Determine the [X, Y] coordinate at the center of the cell enclosing the given text.  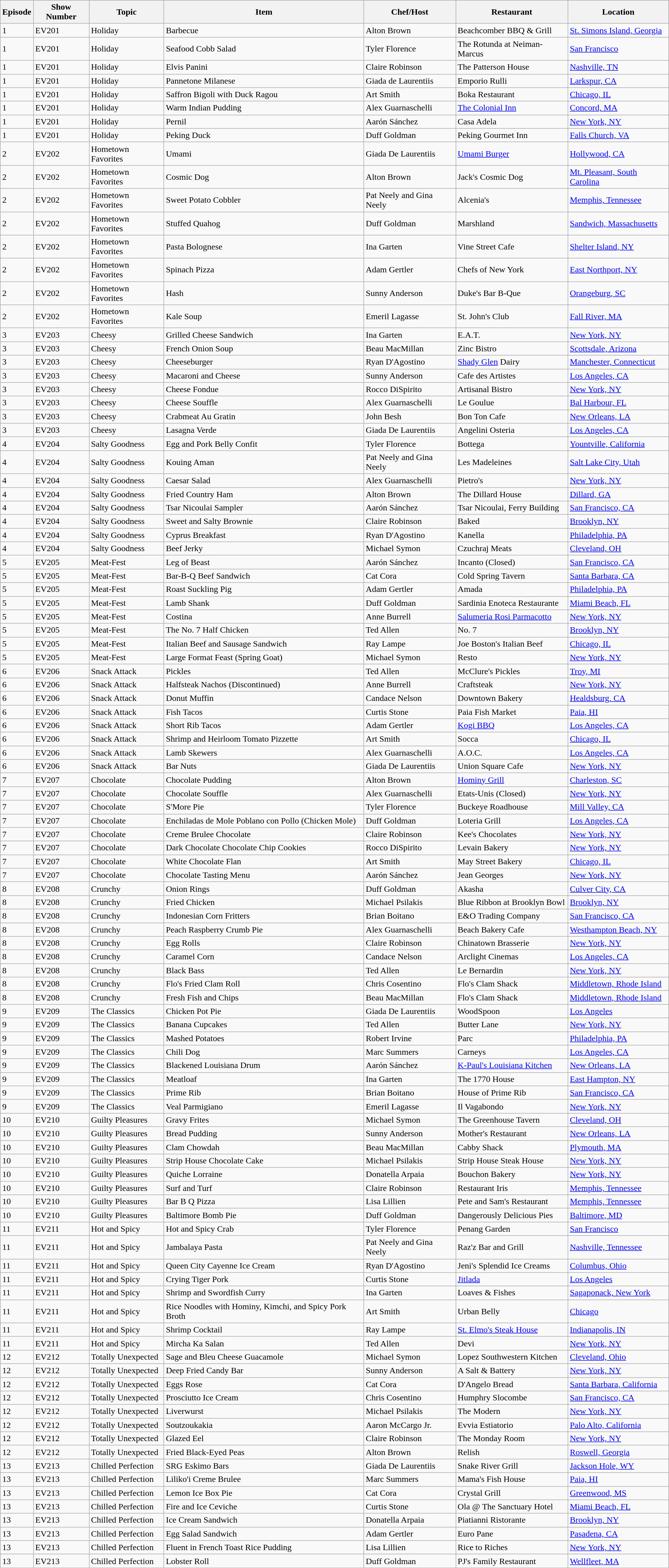
Loteria Grill [512, 821]
The No. 7 Half Chicken [264, 630]
Kouing Aman [264, 462]
The Dillard House [512, 494]
Creme Brulee Chocolate [264, 834]
Marshland [512, 223]
Beef Jerky [264, 549]
House of Prime Rib [512, 1093]
Glazed Eel [264, 1439]
Les Madeleines [512, 462]
Fried Black-Eyed Peas [264, 1452]
Prime Rib [264, 1093]
Surf and Turf [264, 1188]
Bar-B-Q Beef Sandwich [264, 576]
Chili Dog [264, 1052]
Concord, MA [618, 108]
Indonesian Corn Fritters [264, 916]
Casa Adela [512, 122]
McClure's Pickles [512, 671]
Butter Lane [512, 1025]
Hot and Spicy Crab [264, 1229]
Hash [264, 293]
Restaurant Iris [512, 1188]
Macaroni and Cheese [264, 376]
Chocolate Pudding [264, 780]
Evvia Estiatorio [512, 1425]
No. 7 [512, 630]
S'More Pie [264, 807]
Location [618, 12]
Troy, MI [618, 671]
Fall River, MA [618, 317]
Baltimore Bomb Pie [264, 1215]
Baltimore, MD [618, 1215]
Crabmeat Au Gratin [264, 416]
Strip House Chocolate Cake [264, 1161]
Pietro's [512, 480]
Episode [17, 12]
Lamb Skewers [264, 753]
The Modern [512, 1411]
Cosmic Dog [264, 177]
Liverwurst [264, 1411]
Shady Glen Dairy [512, 362]
East Northport, NY [618, 270]
Vine Street Cafe [512, 247]
Snake River Grill [512, 1466]
Le Goulue [512, 403]
Socca [512, 739]
Rice to Riches [512, 1547]
Strip House Steak House [512, 1161]
Loaves & Fishes [512, 1293]
Cafe des Artistes [512, 376]
Tsar Nicoulai, Ferry Building [512, 508]
Resto [512, 657]
Devi [512, 1343]
Fried Country Ham [264, 494]
Ice Cream Sandwich [264, 1520]
Columbus, Ohio [618, 1266]
Zinc Bistro [512, 348]
Pete and Sam's Restaurant [512, 1202]
Pasadena, CA [618, 1534]
K-Paul's Louisiana Kitchen [512, 1065]
Giada de Laurentiis [410, 81]
Hollywood, CA [618, 154]
Peking Gourmet Inn [512, 135]
Relish [512, 1452]
May Street Bakery [512, 861]
Penang Garden [512, 1229]
Quiche Lorraine [264, 1174]
Lamb Shank [264, 603]
Shelter Island, NY [618, 247]
Chocolate Souffle [264, 793]
Spinach Pizza [264, 270]
Sardinia Enoteca Restaurante [512, 603]
Buckeye Roadhouse [512, 807]
Liliko'i Creme Brulee [264, 1479]
Mill Valley, CA [618, 807]
Meatloaf [264, 1079]
Sandwich, Massachusetts [618, 223]
Carneys [512, 1052]
Bar Nuts [264, 766]
Robert Irvine [410, 1038]
Caesar Salad [264, 480]
Dangerously Delicious Pies [512, 1215]
Veal Parmigiano [264, 1106]
The Colonial Inn [512, 108]
Umami [264, 154]
Cheese Souffle [264, 403]
Onion Rings [264, 889]
Amada [512, 589]
Akasha [512, 889]
Chocolate Tasting Menu [264, 875]
Jeni's Splendid Ice Creams [512, 1266]
Deep Fried Candy Bar [264, 1370]
Peach Raspberry Crumb Pie [264, 930]
Incanto (Closed) [512, 562]
Sweet Potato Cobbler [264, 200]
Chefs of New York [512, 270]
Chicken Pot Pie [264, 1011]
Show Number [61, 12]
Lasagna Verde [264, 430]
The Monday Room [512, 1439]
Dark Chocolate Chocolate Chip Cookies [264, 848]
St. John's Club [512, 317]
Queen City Cayenne Ice Cream [264, 1266]
Grilled Cheese Sandwich [264, 335]
Fried Chicken [264, 902]
Gravy Frites [264, 1120]
Cyprus Breakfast [264, 535]
Greenwood, MS [618, 1493]
Palo Alto, California [618, 1425]
Flo's Fried Clam Roll [264, 984]
Elvis Panini [264, 67]
Bar B Q Pizza [264, 1202]
Jack's Cosmic Dog [512, 177]
Rice Noodles with Hominy, Kimchi, and Spicy Pork Broth [264, 1311]
Artisanal Bistro [512, 389]
Pernil [264, 122]
Lopez Southwestern Kitchen [512, 1357]
Piatianni Ristorante [512, 1520]
Egg Rolls [264, 943]
St. Simons Island, Georgia [618, 30]
Clam Chowdah [264, 1147]
Santa Barbara, CA [618, 576]
A Salt & Battery [512, 1370]
Kogi BBQ [512, 726]
Pickles [264, 671]
Parc [512, 1038]
Shrimp and Heirloom Tomato Pizzette [264, 739]
Nashville, TN [618, 67]
Bon Ton Cafe [512, 416]
D'Angelo Bread [512, 1384]
Cleveland, Ohio [618, 1357]
Falls Church, VA [618, 135]
Lobster Roll [264, 1561]
Sagaponack, New York [618, 1293]
SRG Eskimo Bars [264, 1466]
St. Elmo's Steak House [512, 1330]
Enchiladas de Mole Poblano con Pollo (Chicken Mole) [264, 821]
East Hampton, NY [618, 1079]
Mother's Restaurant [512, 1133]
Healdsburg, CA [618, 698]
Orangeburg, SC [618, 293]
Fresh Fish and Chips [264, 998]
Black Bass [264, 970]
Chicago [618, 1311]
The Greenhouse Tavern [512, 1120]
Sweet and Salty Brownie [264, 521]
Euro Pane [512, 1534]
Saffron Bigoli with Duck Ragou [264, 94]
Bouchon Bakery [512, 1174]
Soutzoukakia [264, 1425]
Chinatown Brasserie [512, 943]
Culver City, CA [618, 889]
Umami Burger [512, 154]
Il Vagabondo [512, 1106]
Topic [127, 12]
French Onion Soup [264, 348]
Nashville, Tennessee [618, 1247]
Beach Bakery Cafe [512, 930]
Humphry Slocombe [512, 1398]
Downtown Bakery [512, 698]
Mircha Ka Salan [264, 1343]
Bal Harbour, FL [618, 403]
Blue Ribbon at Brooklyn Bowl [512, 902]
E.A.T. [512, 335]
Westhampton Beach, NY [618, 930]
The 1770 House [512, 1079]
Seafood Cobb Salad [264, 49]
Kanella [512, 535]
Pannetone Milanese [264, 81]
Cabby Shack [512, 1147]
Restaurant [512, 12]
Italian Beef and Sausage Sandwich [264, 644]
Caramel Corn [264, 957]
Paia Fish Market [512, 712]
Pasta Bolognese [264, 247]
Indianapolis, IN [618, 1330]
Jitlada [512, 1279]
A.O.C. [512, 753]
Prosciutto Ice Cream [264, 1398]
Fluent in French Toast Rice Pudding [264, 1547]
Duke's Bar B-Que [512, 293]
Warm Indian Pudding [264, 108]
Jackson Hole, WY [618, 1466]
Levain Bakery [512, 848]
Ola @ The Sanctuary Hotel [512, 1507]
Bottega [512, 444]
Tsar Nicoulai Sampler [264, 508]
Egg Salad Sandwich [264, 1534]
Roswell, Georgia [618, 1452]
Salumeria Rosi Parmacotto [512, 617]
Manchester, Connecticut [618, 362]
Plymouth, MA [618, 1147]
Raz'z Bar and Grill [512, 1247]
Scottsdale, Arizona [618, 348]
Larkspur, CA [618, 81]
Kee's Chocolates [512, 834]
Boka Restaurant [512, 94]
Sage and Bleu Cheese Guacamole [264, 1357]
Peking Duck [264, 135]
Kale Soup [264, 317]
Eggs Rose [264, 1384]
Charleston, SC [618, 780]
Banana Cupcakes [264, 1025]
Short Rib Tacos [264, 726]
Etats-Unis (Closed) [512, 793]
Fish Tacos [264, 712]
Mt. Pleasant, South Carolina [618, 177]
Item [264, 12]
Joe Boston's Italian Beef [512, 644]
Donut Muffin [264, 698]
Wellfleet, MA [618, 1561]
Cheeseburger [264, 362]
Jambalaya Pasta [264, 1247]
E&O Trading Company [512, 916]
Santa Barbara, California [618, 1384]
WoodSpoon [512, 1011]
Halfsteak Nachos (Discontinued) [264, 684]
Fire and Ice Ceviche [264, 1507]
Yountville, California [618, 444]
Urban Belly [512, 1311]
Crystal Grill [512, 1493]
Craftsteak [512, 684]
Mama's Fish House [512, 1479]
Shrimp and Swordfish Curry [264, 1293]
Alcenia's [512, 200]
Union Square Cafe [512, 766]
Large Format Feast (Spring Goat) [264, 657]
Cheese Fondue [264, 389]
Angelini Osteria [512, 430]
Czuchraj Meats [512, 549]
Cold Spring Tavern [512, 576]
Lemon Ice Box Pie [264, 1493]
Mashed Potatoes [264, 1038]
Egg and Pork Belly Confit [264, 444]
The Rotunda at Neiman-Marcus [512, 49]
Aaron McCargo Jr. [410, 1425]
Dillard, GA [618, 494]
The Patterson House [512, 67]
Costina [264, 617]
Hominy Grill [512, 780]
Emporio Rulli [512, 81]
Shrimp Cocktail [264, 1330]
Stuffed Quahog [264, 223]
Bread Pudding [264, 1133]
Baked [512, 521]
Salt Lake City, Utah [618, 462]
Crying Tiger Pork [264, 1279]
Leg of Beast [264, 562]
PJ's Family Restaurant [512, 1561]
Beachcomber BBQ & Grill [512, 30]
Barbecue [264, 30]
Chef/Host [410, 12]
Jean Georges [512, 875]
John Besh [410, 416]
Arclight Cinemas [512, 957]
Blackened Louisiana Drum [264, 1065]
White Chocolate Flan [264, 861]
Le Bernardin [512, 970]
Roast Suckling Pig [264, 589]
